From the cell containing the given text, extract its center point as [X, Y] coordinate. 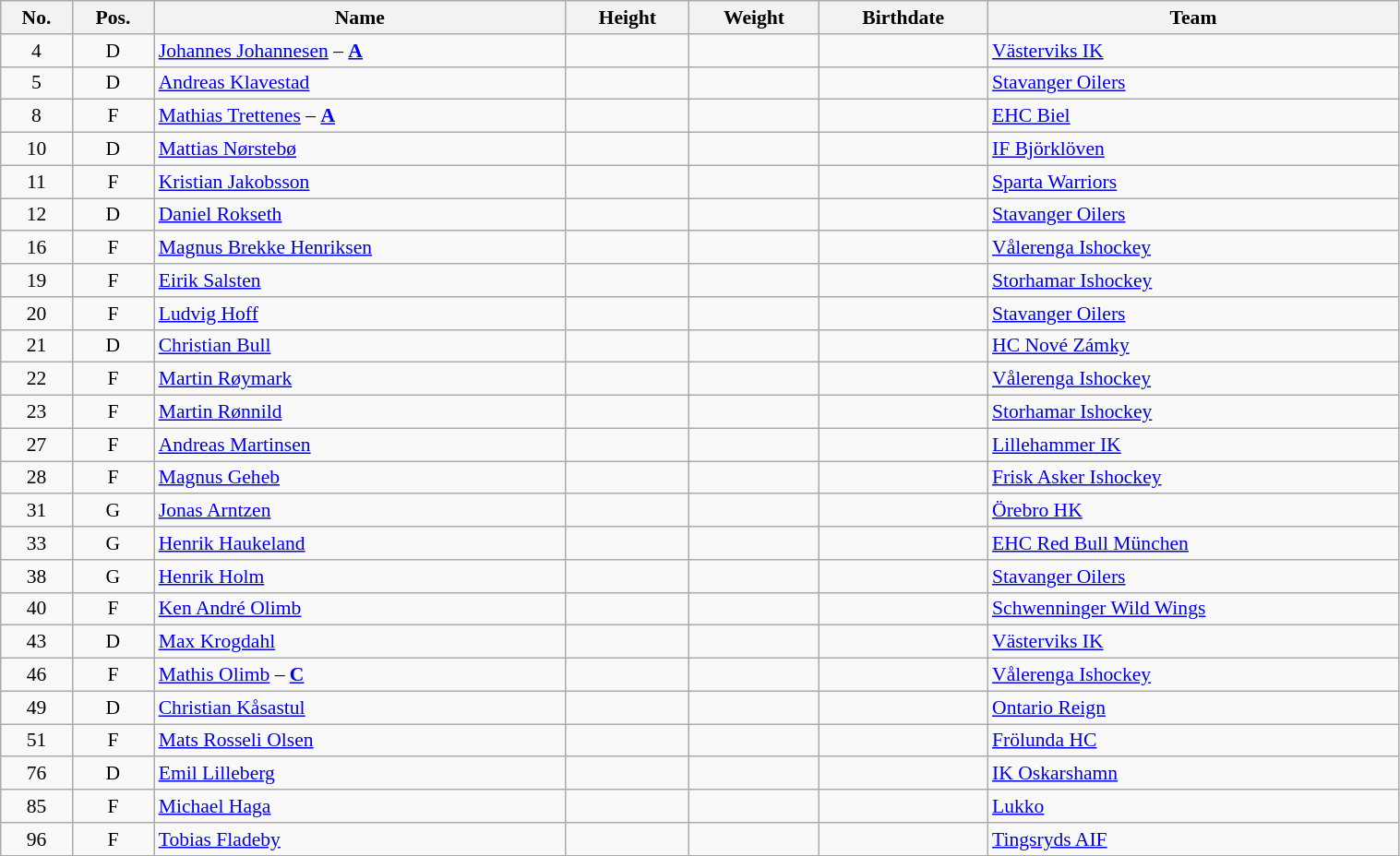
51 [37, 741]
Weight [755, 18]
EHC Biel [1193, 116]
Team [1193, 18]
Martin Rønnild [360, 412]
Christian Bull [360, 346]
31 [37, 511]
19 [37, 280]
10 [37, 149]
Henrik Haukeland [360, 543]
EHC Red Bull München [1193, 543]
23 [37, 412]
96 [37, 839]
Örebro HK [1193, 511]
Mats Rosseli Olsen [360, 741]
33 [37, 543]
85 [37, 806]
Schwenninger Wild Wings [1193, 609]
Eirik Salsten [360, 280]
16 [37, 248]
22 [37, 379]
43 [37, 642]
Johannes Johannesen – A [360, 51]
12 [37, 215]
Tobias Fladeby [360, 839]
Sparta Warriors [1193, 182]
5 [37, 83]
Andreas Martinsen [360, 445]
11 [37, 182]
38 [37, 577]
Kristian Jakobsson [360, 182]
Max Krogdahl [360, 642]
Christian Kåsastul [360, 707]
Frisk Asker Ishockey [1193, 478]
Ken André Olimb [360, 609]
Martin Røymark [360, 379]
Lukko [1193, 806]
Andreas Klavestad [360, 83]
8 [37, 116]
Mattias Nørstebø [360, 149]
Lillehammer IK [1193, 445]
Mathias Trettenes – A [360, 116]
Name [360, 18]
Tingsryds AIF [1193, 839]
46 [37, 675]
Height [628, 18]
IF Björklöven [1193, 149]
Magnus Brekke Henriksen [360, 248]
HC Nové Zámky [1193, 346]
Ludvig Hoff [360, 314]
Jonas Arntzen [360, 511]
Daniel Rokseth [360, 215]
IK Oskarshamn [1193, 774]
21 [37, 346]
No. [37, 18]
Frölunda HC [1193, 741]
Pos. [113, 18]
20 [37, 314]
Magnus Geheb [360, 478]
27 [37, 445]
28 [37, 478]
40 [37, 609]
Michael Haga [360, 806]
Mathis Olimb – C [360, 675]
Birthdate [903, 18]
Henrik Holm [360, 577]
Emil Lilleberg [360, 774]
Ontario Reign [1193, 707]
4 [37, 51]
49 [37, 707]
76 [37, 774]
